Scan for the cell matching the given text and deliver its (x, y) coordinate at center. 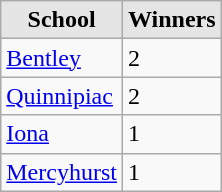
Quinnipiac (62, 96)
Bentley (62, 58)
Winners (172, 20)
Iona (62, 134)
School (62, 20)
Mercyhurst (62, 172)
